For the text-containing cell, return its midpoint in (x, y) coordinate format. 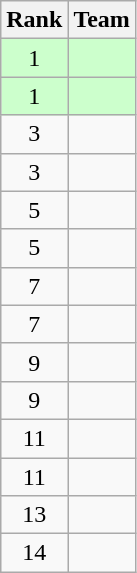
14 (34, 553)
13 (34, 515)
Team (102, 20)
Rank (34, 20)
